Identify which cell holds the provided text, then report its (X, Y) central coordinate. 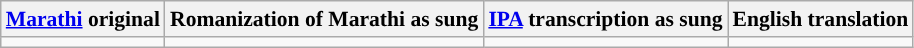
English translation (821, 19)
IPA transcription as sung (605, 19)
Romanization of Marathi as sung (324, 19)
Marathi original (83, 19)
